For the text-containing cell, return its midpoint in (X, Y) coordinate format. 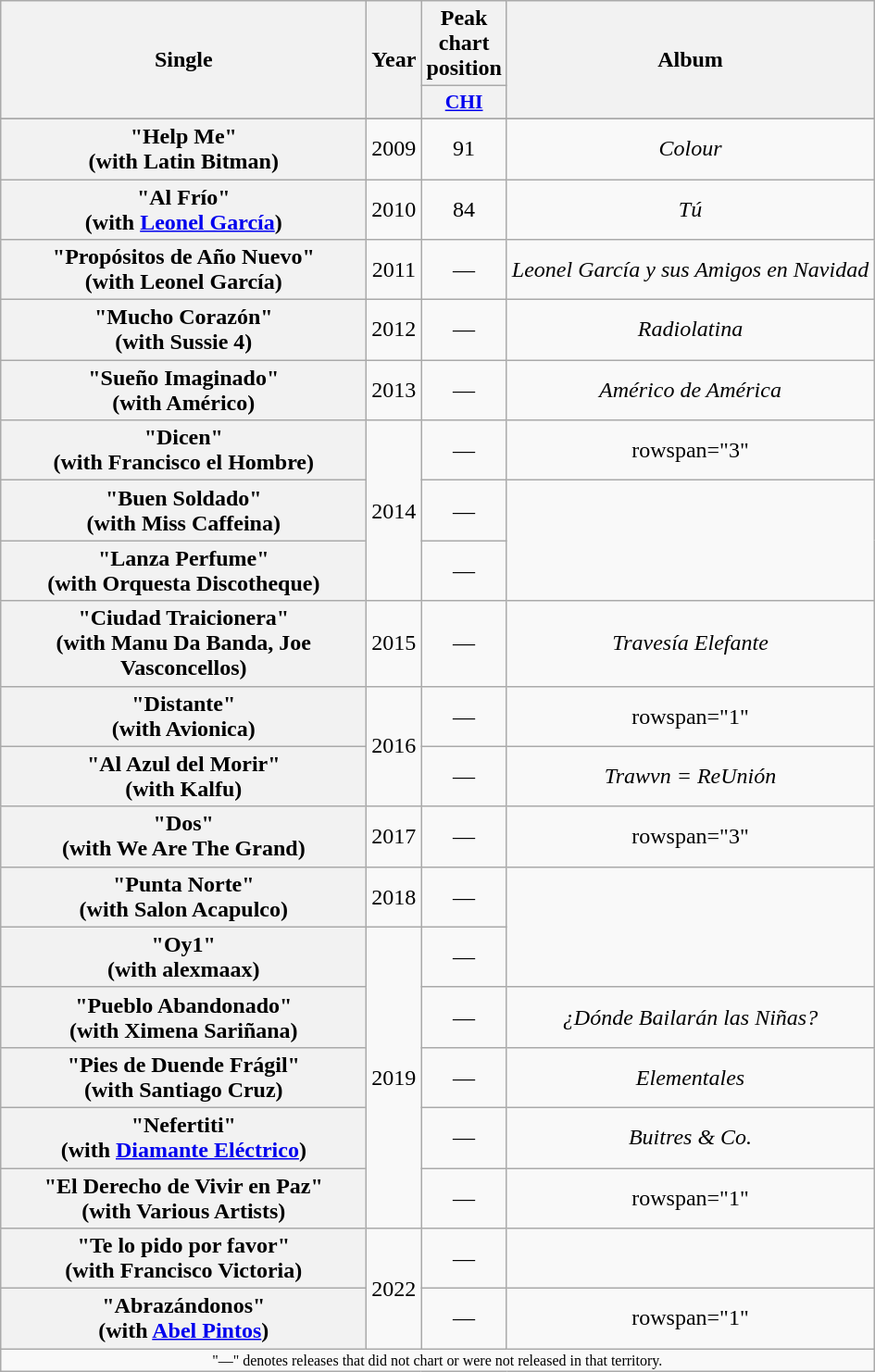
2010 (394, 209)
"Distante"(with Avionica) (183, 717)
2022 (394, 1289)
"—" denotes releases that did not chart or were not released in that territory. (437, 1360)
91 (464, 148)
2018 (394, 896)
"Mucho Corazón"(with Sussie 4) (183, 330)
2017 (394, 837)
"Ciudad Traicionera"(with Manu Da Banda, Joe Vasconcellos) (183, 643)
Tú (690, 209)
Buitres & Co. (690, 1137)
Radiolatina (690, 330)
2016 (394, 746)
84 (464, 209)
Colour (690, 148)
"Propósitos de Año Nuevo"(with Leonel García) (183, 270)
"Oy1"(with alexmaax) (183, 957)
Single (183, 60)
Américo de América (690, 391)
¿Dónde Bailarán las Niñas? (690, 1017)
"Nefertiti"(with Diamante Eléctrico) (183, 1137)
Peak chart position (464, 44)
"Dicen"(with Francisco el Hombre) (183, 450)
"Al Azul del Morir"(with Kalfu) (183, 776)
Year (394, 60)
Travesía Elefante (690, 643)
2015 (394, 643)
CHI (464, 103)
"Lanza Perfume"(with Orquesta Discotheque) (183, 570)
Trawvn = ReUnión (690, 776)
"Help Me"(with Latin Bitman) (183, 148)
"Abrazándonos"(with Abel Pintos) (183, 1318)
2019 (394, 1078)
2011 (394, 270)
"Punta Norte"(with Salon Acapulco) (183, 896)
Leonel García y sus Amigos en Navidad (690, 270)
"El Derecho de Vivir en Paz"(with Various Artists) (183, 1198)
"Sueño Imaginado"(with Américo) (183, 391)
"Dos"(with We Are The Grand) (183, 837)
2014 (394, 511)
2009 (394, 148)
2013 (394, 391)
"Pies de Duende Frágil"(with Santiago Cruz) (183, 1078)
Elementales (690, 1078)
"Buen Soldado"(with Miss Caffeina) (183, 511)
"Al Frío"(with Leonel García) (183, 209)
"Pueblo Abandonado"(with Ximena Sariñana) (183, 1017)
2012 (394, 330)
Album (690, 60)
"Te lo pido por favor"(with Francisco Victoria) (183, 1259)
